Scan for the cell matching the given text and deliver its (x, y) coordinate at center. 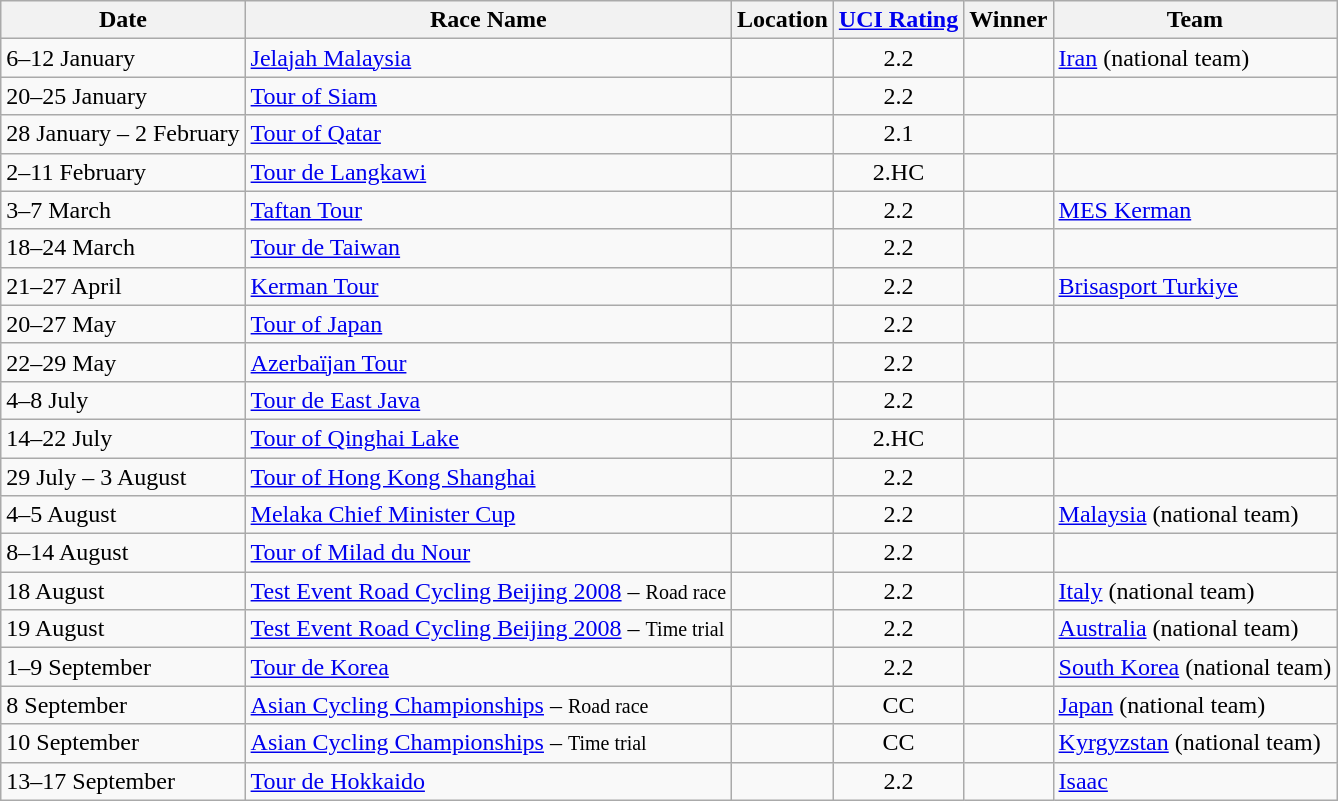
3–7 March (123, 210)
28 January – 2 February (123, 134)
Italy (national team) (1195, 591)
4–8 July (123, 400)
Asian Cycling Championships – Time trial (488, 743)
Brisasport Turkiye (1195, 286)
29 July – 3 August (123, 477)
Iran (national team) (1195, 58)
Taftan Tour (488, 210)
South Korea (national team) (1195, 667)
Test Event Road Cycling Beijing 2008 – Road race (488, 591)
Tour de Taiwan (488, 248)
Tour of Siam (488, 96)
8 September (123, 705)
2.1 (898, 134)
1–9 September (123, 667)
Tour de Hokkaido (488, 781)
Kyrgyzstan (national team) (1195, 743)
Asian Cycling Championships – Road race (488, 705)
Race Name (488, 20)
Australia (national team) (1195, 629)
14–22 July (123, 438)
UCI Rating (898, 20)
20–25 January (123, 96)
6–12 January (123, 58)
20–27 May (123, 324)
Date (123, 20)
Winner (1008, 20)
2–11 February (123, 172)
Japan (national team) (1195, 705)
Test Event Road Cycling Beijing 2008 – Time trial (488, 629)
Malaysia (national team) (1195, 515)
19 August (123, 629)
13–17 September (123, 781)
MES Kerman (1195, 210)
8–14 August (123, 553)
Tour of Milad du Nour (488, 553)
Tour de Langkawi (488, 172)
21–27 April (123, 286)
Melaka Chief Minister Cup (488, 515)
Location (783, 20)
Tour of Qatar (488, 134)
4–5 August (123, 515)
22–29 May (123, 362)
Tour of Japan (488, 324)
10 September (123, 743)
Tour of Hong Kong Shanghai (488, 477)
Jelajah Malaysia (488, 58)
18–24 March (123, 248)
Tour de Korea (488, 667)
Isaac (1195, 781)
18 August (123, 591)
Tour of Qinghai Lake (488, 438)
Team (1195, 20)
Azerbaïjan Tour (488, 362)
Tour de East Java (488, 400)
Kerman Tour (488, 286)
